Detect which cell encompasses the target text, then output its [x, y] center coordinate. 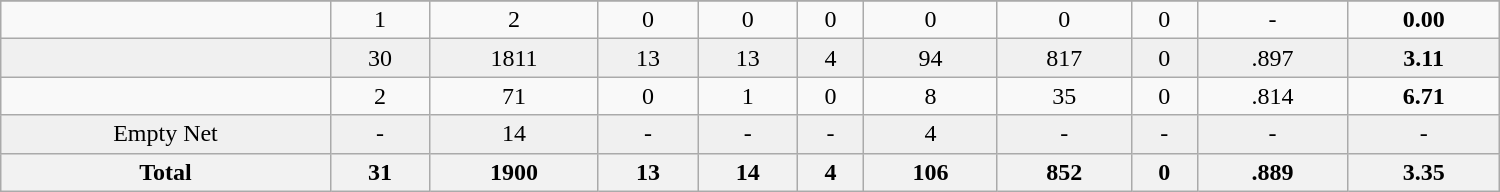
3.35 [1424, 172]
817 [1064, 58]
106 [930, 172]
30 [380, 58]
8 [930, 96]
0.00 [1424, 20]
3.11 [1424, 58]
6.71 [1424, 96]
.814 [1272, 96]
94 [930, 58]
.889 [1272, 172]
31 [380, 172]
35 [1064, 96]
Total [166, 172]
1900 [514, 172]
71 [514, 96]
852 [1064, 172]
1811 [514, 58]
Empty Net [166, 134]
.897 [1272, 58]
